Determine the [X, Y] coordinate at the center of the cell enclosing the given text.  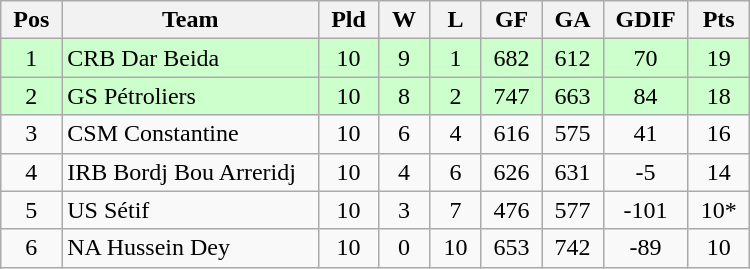
GS Pétroliers [190, 96]
10* [718, 210]
Pos [32, 20]
19 [718, 58]
682 [512, 58]
CSM Constantine [190, 134]
-101 [646, 210]
14 [718, 172]
L [456, 20]
653 [512, 248]
US Sétif [190, 210]
GA [572, 20]
663 [572, 96]
8 [404, 96]
577 [572, 210]
476 [512, 210]
-5 [646, 172]
626 [512, 172]
NA Hussein Dey [190, 248]
IRB Bordj Bou Arreridj [190, 172]
84 [646, 96]
GDIF [646, 20]
631 [572, 172]
0 [404, 248]
Pts [718, 20]
742 [572, 248]
W [404, 20]
CRB Dar Beida [190, 58]
18 [718, 96]
GF [512, 20]
616 [512, 134]
575 [572, 134]
7 [456, 210]
Team [190, 20]
-89 [646, 248]
70 [646, 58]
5 [32, 210]
612 [572, 58]
9 [404, 58]
41 [646, 134]
16 [718, 134]
747 [512, 96]
Pld [349, 20]
